Search for the cell housing the specified text and yield its (X, Y) center coordinate. 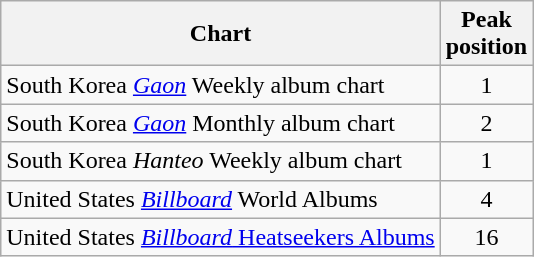
South Korea Gaon Weekly album chart (220, 85)
United States Billboard World Albums (220, 199)
Peakposition (486, 34)
16 (486, 237)
South Korea Gaon Monthly album chart (220, 123)
2 (486, 123)
United States Billboard Heatseekers Albums (220, 237)
Chart (220, 34)
South Korea Hanteo Weekly album chart (220, 161)
4 (486, 199)
